Capture the cell that displays the provided text and extract its [X, Y] central coordinate. 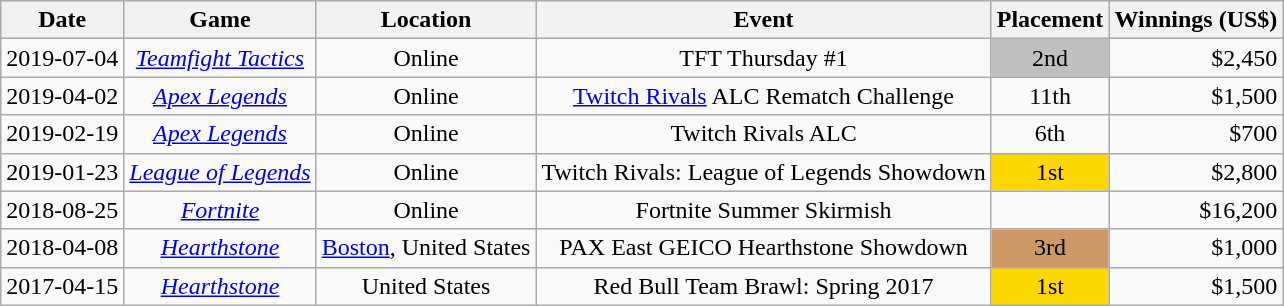
PAX East GEICO Hearthstone Showdown [764, 248]
Twitch Rivals: League of Legends Showdown [764, 172]
Twitch Rivals ALC [764, 134]
2nd [1050, 58]
$16,200 [1196, 210]
2019-07-04 [62, 58]
Winnings (US$) [1196, 20]
Fortnite Summer Skirmish [764, 210]
$1,000 [1196, 248]
Twitch Rivals ALC Rematch Challenge [764, 96]
$2,450 [1196, 58]
2019-04-02 [62, 96]
United States [426, 286]
League of Legends [220, 172]
2019-02-19 [62, 134]
11th [1050, 96]
Teamfight Tactics [220, 58]
Game [220, 20]
2017-04-15 [62, 286]
Boston, United States [426, 248]
2018-08-25 [62, 210]
Placement [1050, 20]
Event [764, 20]
Red Bull Team Brawl: Spring 2017 [764, 286]
6th [1050, 134]
3rd [1050, 248]
2018-04-08 [62, 248]
Location [426, 20]
Date [62, 20]
TFT Thursday #1 [764, 58]
$2,800 [1196, 172]
2019-01-23 [62, 172]
$700 [1196, 134]
Fortnite [220, 210]
